Provide the [X, Y] coordinate of the cell's center where the given text is located.  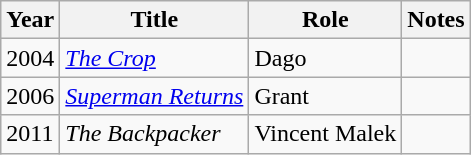
The Backpacker [154, 134]
Vincent Malek [326, 134]
2011 [30, 134]
2006 [30, 96]
Dago [326, 58]
Year [30, 20]
Superman Returns [154, 96]
Grant [326, 96]
2004 [30, 58]
The Crop [154, 58]
Title [154, 20]
Notes [436, 20]
Role [326, 20]
